Search for the cell housing the specified text and yield its [X, Y] center coordinate. 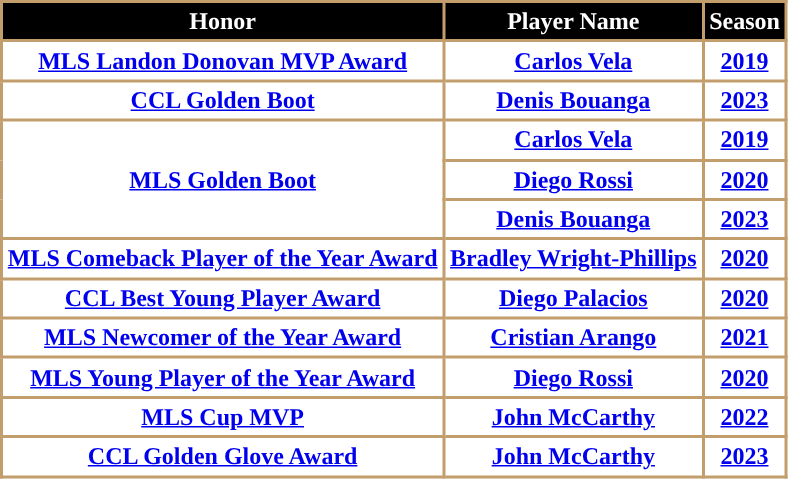
MLS Newcomer of the Year Award [223, 338]
Season [744, 22]
MLS Golden Boot [223, 180]
Bradley Wright-Phillips [574, 259]
CCL Golden Glove Award [223, 457]
MLS Young Player of the Year Award [223, 378]
Honor [223, 22]
CCL Best Young Player Award [223, 298]
Diego Palacios [574, 298]
2022 [744, 417]
MLS Cup MVP [223, 417]
Cristian Arango [574, 338]
CCL Golden Boot [223, 101]
MLS Landon Donovan MVP Award [223, 61]
2021 [744, 338]
MLS Comeback Player of the Year Award [223, 259]
Player Name [574, 22]
